For the text-containing cell, return its midpoint in (x, y) coordinate format. 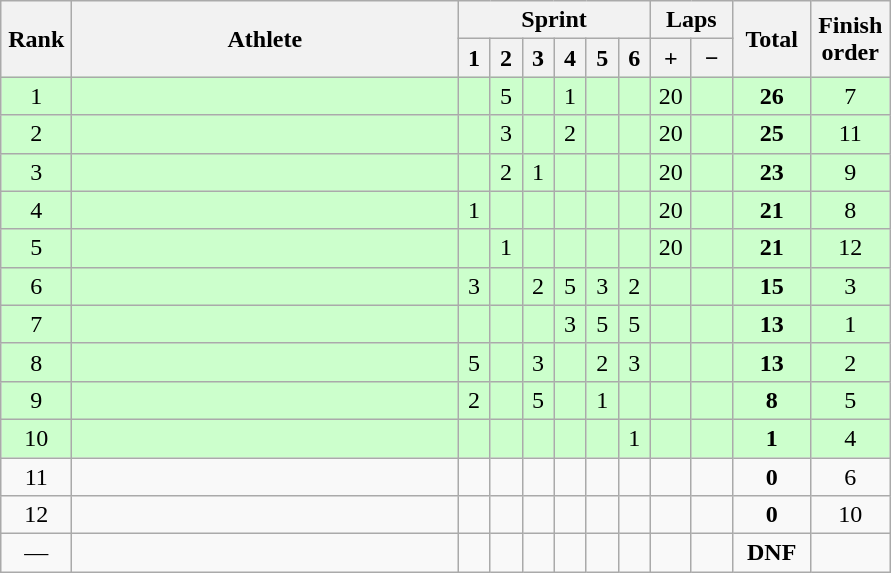
− (712, 58)
23 (772, 172)
Sprint (554, 20)
Finish order (850, 39)
15 (772, 286)
Total (772, 39)
— (36, 553)
26 (772, 96)
Laps (691, 20)
DNF (772, 553)
25 (772, 134)
+ (670, 58)
Rank (36, 39)
Athlete (265, 39)
